Detect which cell encompasses the target text, then output its [X, Y] center coordinate. 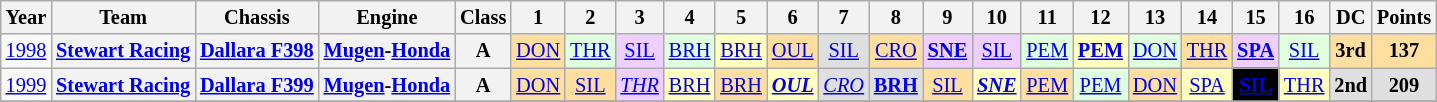
137 [1404, 51]
1 [538, 17]
5 [741, 17]
3 [640, 17]
Engine [388, 17]
Team [123, 17]
Year [26, 17]
11 [1047, 17]
12 [1100, 17]
209 [1404, 85]
Dallara F399 [256, 85]
13 [1155, 17]
1999 [26, 85]
2 [590, 17]
10 [996, 17]
15 [1256, 17]
14 [1207, 17]
16 [1304, 17]
6 [793, 17]
Points [1404, 17]
8 [896, 17]
4 [690, 17]
7 [843, 17]
Dallara F398 [256, 51]
3rd [1350, 51]
9 [948, 17]
2nd [1350, 85]
DC [1350, 17]
1998 [26, 51]
Class [483, 17]
Chassis [256, 17]
